From the cell containing the given text, extract its center point as [X, Y] coordinate. 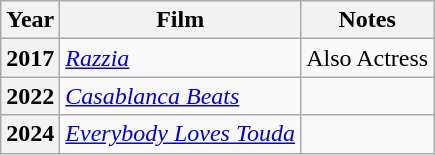
2024 [30, 134]
Everybody Loves Touda [180, 134]
Casablanca Beats [180, 96]
Razzia [180, 58]
2017 [30, 58]
Year [30, 20]
Film [180, 20]
Also Actress [368, 58]
Notes [368, 20]
2022 [30, 96]
